Return the (X, Y) coordinate for the center point of the cell that contains the specified text.  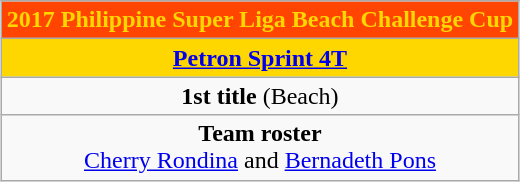
1st title (Beach) (260, 96)
Petron Sprint 4T (260, 58)
Team rosterCherry Rondina and Bernadeth Pons (260, 148)
2017 Philippine Super Liga Beach Challenge Cup (260, 20)
